Return [X, Y] of the center of cell containing provided text 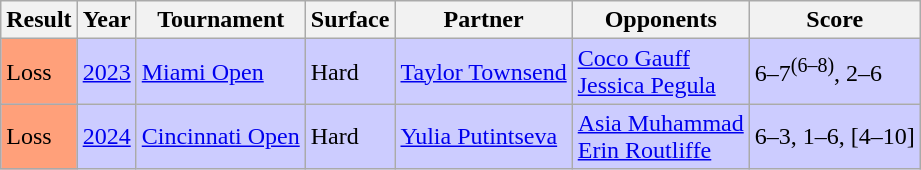
Coco Gauff Jessica Pegula [660, 72]
Result [39, 20]
Partner [484, 20]
Surface [350, 20]
2024 [106, 136]
Tournament [220, 20]
Cincinnati Open [220, 136]
Score [834, 20]
2023 [106, 72]
Miami Open [220, 72]
6–7(6–8), 2–6 [834, 72]
Year [106, 20]
Opponents [660, 20]
Yulia Putintseva [484, 136]
Asia Muhammad Erin Routliffe [660, 136]
Taylor Townsend [484, 72]
6–3, 1–6, [4–10] [834, 136]
